Locate the cell with the specified text and output its (X, Y) center coordinate. 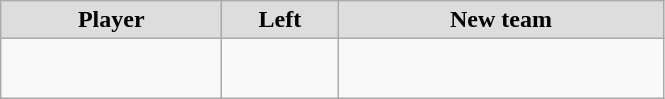
Left (280, 20)
Player (112, 20)
New team (501, 20)
